Return the (X, Y) coordinate for the center point of the cell that contains the specified text.  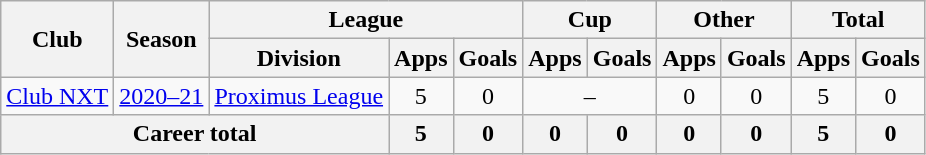
League (366, 20)
Club (58, 39)
Proximus League (299, 96)
2020–21 (162, 96)
Cup (590, 20)
Division (299, 58)
– (590, 96)
Career total (195, 134)
Club NXT (58, 96)
Total (858, 20)
Other (724, 20)
Season (162, 39)
